Provide the [x, y] coordinate of the cell's center where the given text is located.  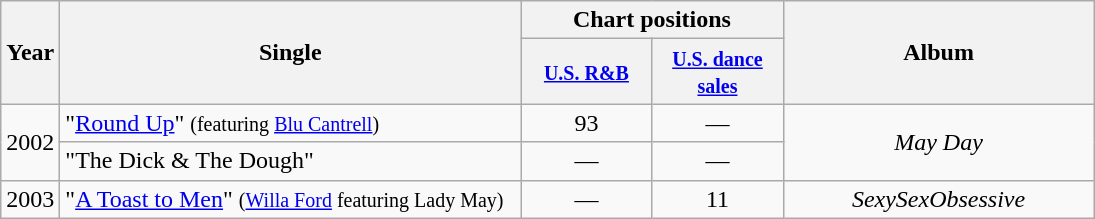
"Round Up" (featuring Blu Cantrell) [290, 123]
11 [718, 199]
2002 [30, 142]
93 [586, 123]
"The Dick & The Dough" [290, 161]
SexySexObsessive [938, 199]
U.S. dance sales [718, 72]
Single [290, 52]
2003 [30, 199]
Year [30, 52]
Album [938, 52]
May Day [938, 142]
"A Toast to Men" (Willa Ford featuring Lady May) [290, 199]
U.S. R&B [586, 72]
Chart positions [652, 20]
